Pinpoint the cell where the given text exists, returning its [x, y] midpoint coordinate. 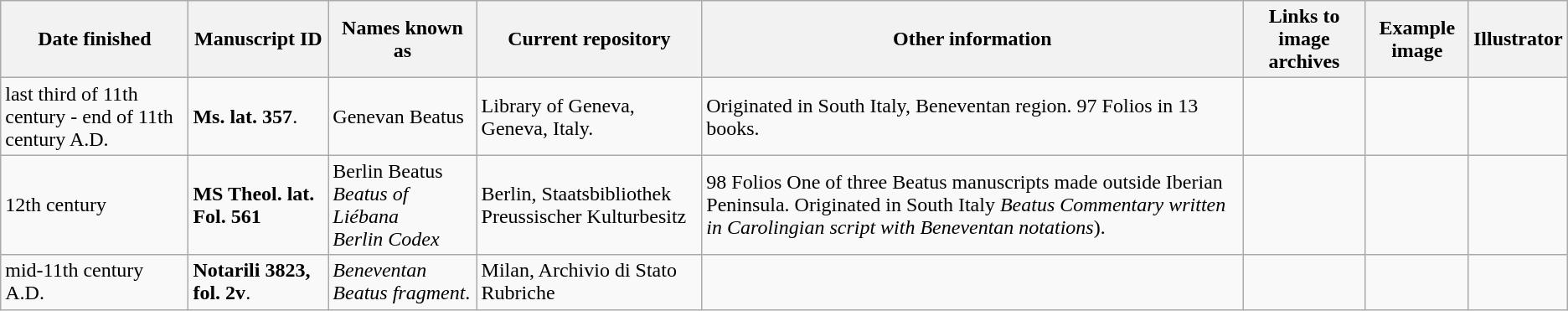
Names known as [402, 39]
Library of Geneva, Geneva, Italy. [590, 117]
Beneventan Beatus fragment. [402, 282]
mid-11th century A.D. [95, 282]
Originated in South Italy, Beneventan region. 97 Folios in 13 books. [972, 117]
last third of 11th century - end of 11th century A.D. [95, 117]
Berlin, Staatsbibliothek Preussischer Kulturbesitz [590, 205]
Links to image archives [1304, 39]
Milan, Archivio di Stato Rubriche [590, 282]
Notarili 3823, fol. 2v. [258, 282]
Date finished [95, 39]
Ms. lat. 357. [258, 117]
Berlin BeatusBeatus of LiébanaBerlin Codex [402, 205]
Example image [1417, 39]
Illustrator [1518, 39]
Other information [972, 39]
MS Theol. lat. Fol. 561 [258, 205]
Manuscript ID [258, 39]
Current repository [590, 39]
Genevan Beatus [402, 117]
12th century [95, 205]
